Provide the (x, y) coordinate of the cell's center where the given text is located.  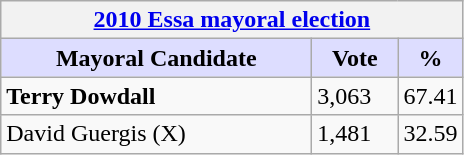
Terry Dowdall (156, 96)
Mayoral Candidate (156, 58)
67.41 (430, 96)
3,063 (355, 96)
% (430, 58)
32.59 (430, 134)
2010 Essa mayoral election (232, 20)
Vote (355, 58)
1,481 (355, 134)
David Guergis (X) (156, 134)
